Provide the [x, y] coordinate of the cell's center where the given text is located.  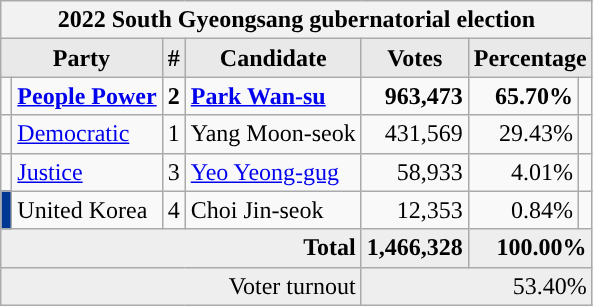
100.00% [530, 248]
# [174, 58]
3 [174, 172]
4.01% [523, 172]
Candidate [273, 58]
Democratic [87, 134]
People Power [87, 96]
58,933 [414, 172]
Park Wan-su [273, 96]
2022 South Gyeongsang gubernatorial election [296, 20]
1,466,328 [414, 248]
4 [174, 210]
Voter turnout [181, 286]
0.84% [523, 210]
Votes [414, 58]
12,353 [414, 210]
1 [174, 134]
29.43% [523, 134]
Justice [87, 172]
Party [82, 58]
Yang Moon-seok [273, 134]
Yeo Yeong-gug [273, 172]
65.70% [523, 96]
Choi Jin-seok [273, 210]
53.40% [476, 286]
Percentage [530, 58]
431,569 [414, 134]
United Korea [87, 210]
2 [174, 96]
Total [181, 248]
963,473 [414, 96]
